Output the [x, y] coordinate of the center of the cell containing the given text.  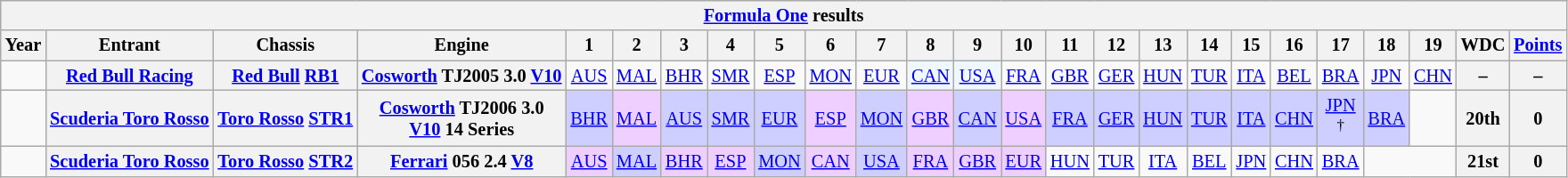
Red Bull Racing [129, 76]
4 [731, 45]
16 [1294, 45]
Points [1538, 45]
Formula One results [784, 15]
5 [779, 45]
8 [930, 45]
21st [1483, 161]
WDC [1483, 45]
7 [882, 45]
Year [23, 45]
18 [1386, 45]
15 [1252, 45]
Ferrari 056 2.4 V8 [461, 161]
3 [684, 45]
9 [978, 45]
6 [830, 45]
Chassis [286, 45]
1 [589, 45]
11 [1070, 45]
Engine [461, 45]
Entrant [129, 45]
13 [1163, 45]
12 [1116, 45]
JPN† [1341, 117]
10 [1024, 45]
17 [1341, 45]
2 [636, 45]
Cosworth TJ2005 3.0 V10 [461, 76]
Cosworth TJ2006 3.0V10 14 Series [461, 117]
19 [1433, 45]
14 [1209, 45]
Toro Rosso STR2 [286, 161]
Red Bull RB1 [286, 76]
20th [1483, 117]
Toro Rosso STR1 [286, 117]
